Capture the cell that displays the provided text and extract its [x, y] central coordinate. 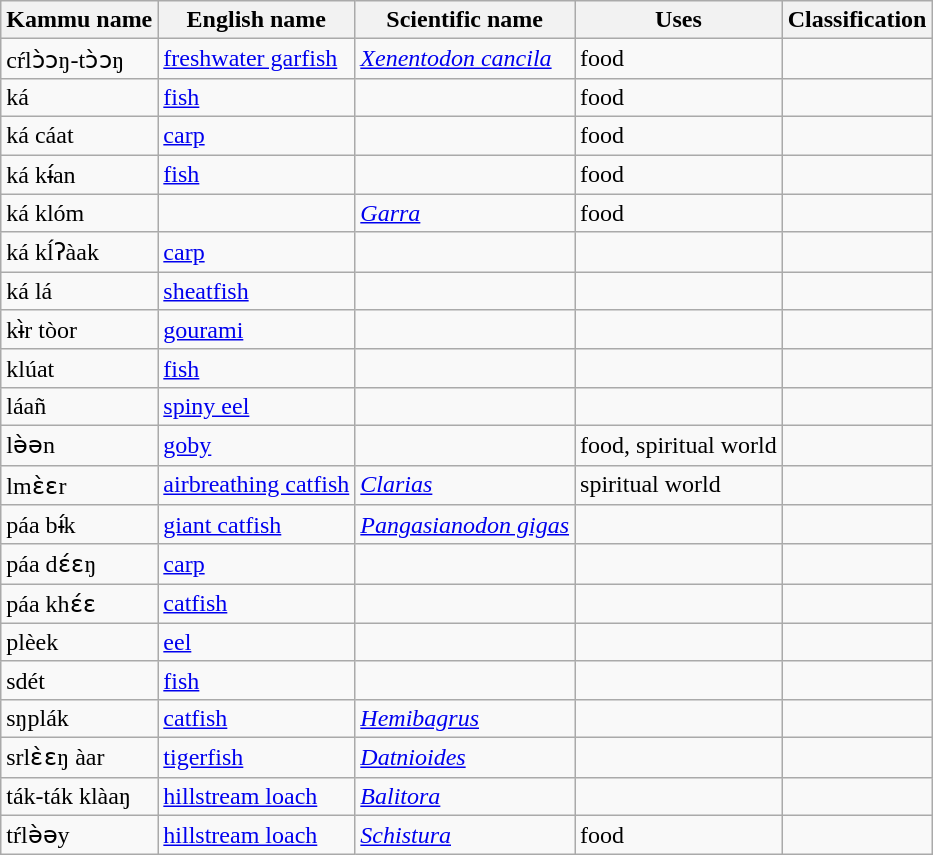
klúat [80, 368]
gourami [256, 330]
sŋplák [80, 718]
páa bɨ́k [80, 525]
English name [256, 20]
sheatfish [256, 291]
kɨ̀r tòor [80, 330]
Uses [679, 20]
srlɛ̀ɛŋ àar [80, 757]
Datnioides [465, 757]
ká [80, 97]
Schistura [465, 835]
Scientific name [465, 20]
cŕlɔ̀ɔŋ-tɔ̀ɔŋ [80, 59]
Kammu name [80, 20]
giant catfish [256, 525]
spiny eel [256, 406]
ká kɨ́an [80, 174]
páa dɛ́ɛŋ [80, 564]
ták-ták klàaŋ [80, 796]
Pangasianodon gigas [465, 525]
sdét [80, 680]
Classification [857, 20]
plèek [80, 642]
Balitora [465, 796]
lmɛ̀ɛr [80, 485]
airbreathing catfish [256, 485]
eel [256, 642]
Clarias [465, 485]
Xenentodon cancila [465, 59]
lə̀ən [80, 445]
páa khɛ́ɛ [80, 604]
food, spiritual world [679, 445]
spiritual world [679, 485]
láañ [80, 406]
goby [256, 445]
Garra [465, 213]
tigerfish [256, 757]
Hemibagrus [465, 718]
ká klóm [80, 213]
tŕlə̀əy [80, 835]
ká cáat [80, 135]
freshwater garfish [256, 59]
ká lá [80, 291]
ká kĺʔàak [80, 252]
